Return [X, Y] of the center of cell containing provided text 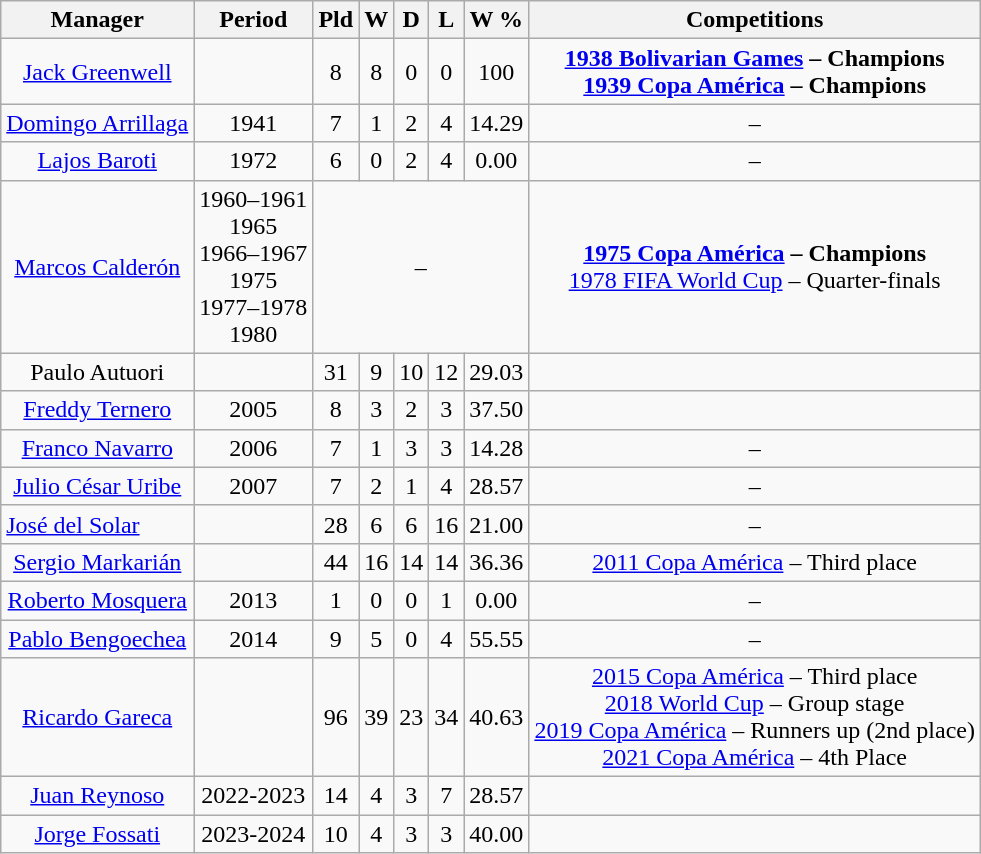
Pablo Bengoechea [98, 639]
23 [412, 718]
Lajos Baroti [98, 161]
2011 Copa América – Third place [755, 562]
34 [446, 718]
Domingo Arrillaga [98, 123]
55.55 [496, 639]
Juan Reynoso [98, 796]
2005 [254, 410]
2006 [254, 448]
5 [376, 639]
14.28 [496, 448]
2007 [254, 486]
W % [496, 20]
12 [446, 372]
100 [496, 72]
37.50 [496, 410]
Sergio Markarián [98, 562]
Competitions [755, 20]
40.63 [496, 718]
Paulo Autuori [98, 372]
96 [336, 718]
2014 [254, 639]
39 [376, 718]
40.00 [496, 834]
1975 Copa América – Champions1978 FIFA World Cup – Quarter-finals [755, 266]
Freddy Ternero [98, 410]
Jack Greenwell [98, 72]
2022-2023 [254, 796]
2023-2024 [254, 834]
1972 [254, 161]
1941 [254, 123]
31 [336, 372]
21.00 [496, 524]
Franco Navarro [98, 448]
Roberto Mosquera [98, 600]
29.03 [496, 372]
1960–196119651966–196719751977–19781980 [254, 266]
Jorge Fossati [98, 834]
14.29 [496, 123]
44 [336, 562]
28 [336, 524]
2013 [254, 600]
2015 Copa América – Third place2018 World Cup – Group stage2019 Copa América – Runners up (2nd place)2021 Copa América – 4th Place [755, 718]
1938 Bolivarian Games – Champions1939 Copa América – Champions [755, 72]
W [376, 20]
Manager [98, 20]
D [412, 20]
L [446, 20]
Julio César Uribe [98, 486]
Marcos Calderón [98, 266]
36.36 [496, 562]
José del Solar [98, 524]
Pld [336, 20]
Ricardo Gareca [98, 718]
Period [254, 20]
